Determine the [x, y] coordinate at the center of the cell enclosing the given text.  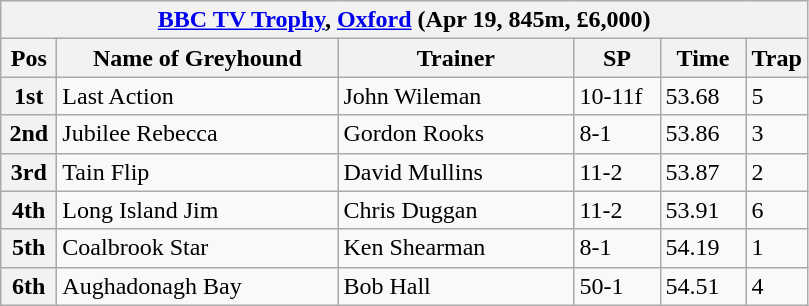
Jubilee Rebecca [198, 134]
53.91 [703, 210]
5th [29, 248]
4th [29, 210]
2 [776, 172]
Trainer [456, 58]
54.51 [703, 286]
6th [29, 286]
Coalbrook Star [198, 248]
2nd [29, 134]
SP [617, 58]
1st [29, 96]
3rd [29, 172]
Last Action [198, 96]
Long Island Jim [198, 210]
Name of Greyhound [198, 58]
Pos [29, 58]
David Mullins [456, 172]
53.86 [703, 134]
Ken Shearman [456, 248]
Trap [776, 58]
6 [776, 210]
5 [776, 96]
53.68 [703, 96]
53.87 [703, 172]
54.19 [703, 248]
4 [776, 286]
3 [776, 134]
John Wileman [456, 96]
Bob Hall [456, 286]
10-11f [617, 96]
Aughadonagh Bay [198, 286]
Chris Duggan [456, 210]
BBC TV Trophy, Oxford (Apr 19, 845m, £6,000) [404, 20]
Gordon Rooks [456, 134]
Time [703, 58]
50-1 [617, 286]
1 [776, 248]
Tain Flip [198, 172]
